Capture the cell that displays the provided text and extract its (x, y) central coordinate. 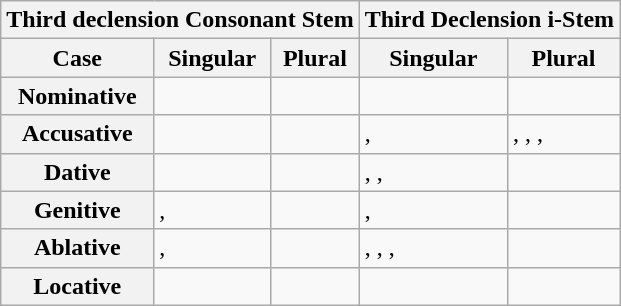
Genitive (78, 210)
Case (78, 58)
Third Declension i-Stem (489, 20)
Locative (78, 286)
Nominative (78, 96)
Dative (78, 172)
, , (433, 172)
Ablative (78, 248)
Third declension Consonant Stem (180, 20)
Accusative (78, 134)
